Detect which cell encompasses the target text, then output its (x, y) center coordinate. 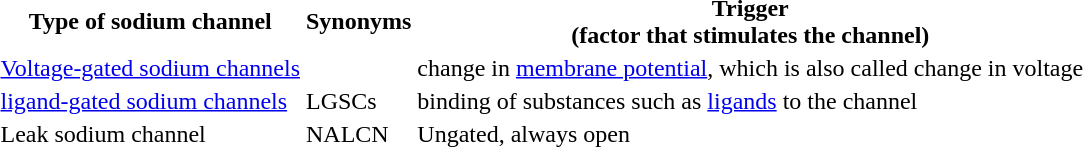
LGSCs (358, 101)
